Detect which cell encompasses the target text, then output its (X, Y) center coordinate. 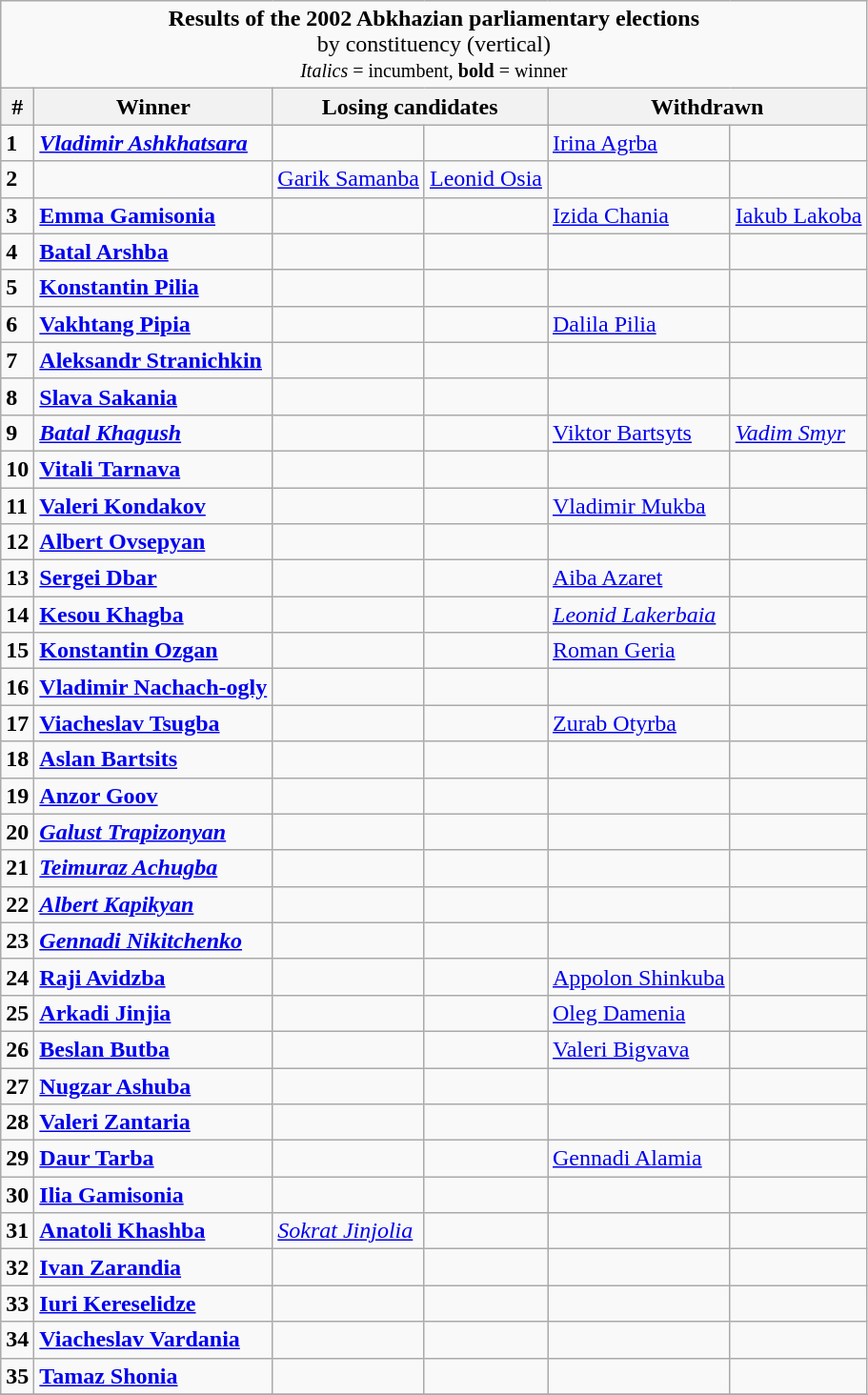
29 (17, 1159)
Viacheslav Tsugba (153, 723)
Winner (153, 107)
19 (17, 796)
Ilia Gamisonia (153, 1195)
4 (17, 252)
Roman Geria (638, 651)
Konstantin Pilia (153, 288)
# (17, 107)
18 (17, 759)
24 (17, 977)
Vladimir Mukba (638, 506)
Vitali Tarnava (153, 469)
32 (17, 1267)
27 (17, 1085)
7 (17, 360)
21 (17, 868)
Leonid Lakerbaia (638, 615)
Vakhtang Pipia (153, 324)
Losing candidates (410, 107)
35 (17, 1376)
30 (17, 1195)
Albert Ovsepyan (153, 542)
Irina Agrba (638, 143)
8 (17, 396)
Viktor Bartsyts (638, 433)
Valeri Bigvava (638, 1049)
Teimuraz Achugba (153, 868)
Tamaz Shonia (153, 1376)
2 (17, 179)
Daur Tarba (153, 1159)
Withdrawn (707, 107)
Nugzar Ashuba (153, 1085)
Garik Samanba (349, 179)
Vadim Smyr (798, 433)
Emma Gamisonia (153, 215)
Anzor Goov (153, 796)
Valeri Kondakov (153, 506)
Beslan Butba (153, 1049)
17 (17, 723)
Aiba Azaret (638, 578)
34 (17, 1340)
Batal Khagush (153, 433)
Vladimir Ashkhatsara (153, 143)
Galust Trapizonyan (153, 832)
Slava Sakania (153, 396)
10 (17, 469)
Ivan Zarandia (153, 1267)
9 (17, 433)
Leonid Osia (486, 179)
Gennadi Nikitchenko (153, 940)
Dalila Pilia (638, 324)
13 (17, 578)
Anatoli Khashba (153, 1231)
26 (17, 1049)
14 (17, 615)
Raji Avidzba (153, 977)
Zurab Otyrba (638, 723)
12 (17, 542)
Izida Chania (638, 215)
Kesou Khagba (153, 615)
Gennadi Alamia (638, 1159)
6 (17, 324)
Results of the 2002 Abkhazian parliamentary electionsby constituency (vertical)Italics = incumbent, bold = winner (434, 45)
Batal Arshba (153, 252)
Aleksandr Stranichkin (153, 360)
28 (17, 1122)
Valeri Zantaria (153, 1122)
Oleg Damenia (638, 1013)
15 (17, 651)
25 (17, 1013)
Viacheslav Vardania (153, 1340)
Sokrat Jinjolia (349, 1231)
Aslan Bartsits (153, 759)
22 (17, 904)
11 (17, 506)
Konstantin Ozgan (153, 651)
31 (17, 1231)
33 (17, 1304)
Vladimir Nachach-ogly (153, 687)
5 (17, 288)
Arkadi Jinjia (153, 1013)
Albert Kapikyan (153, 904)
Iuri Kereselidze (153, 1304)
20 (17, 832)
Appolon Shinkuba (638, 977)
3 (17, 215)
23 (17, 940)
Iakub Lakoba (798, 215)
16 (17, 687)
1 (17, 143)
Sergei Dbar (153, 578)
